Provide the (x, y) coordinate of the cell's center where the given text is located.  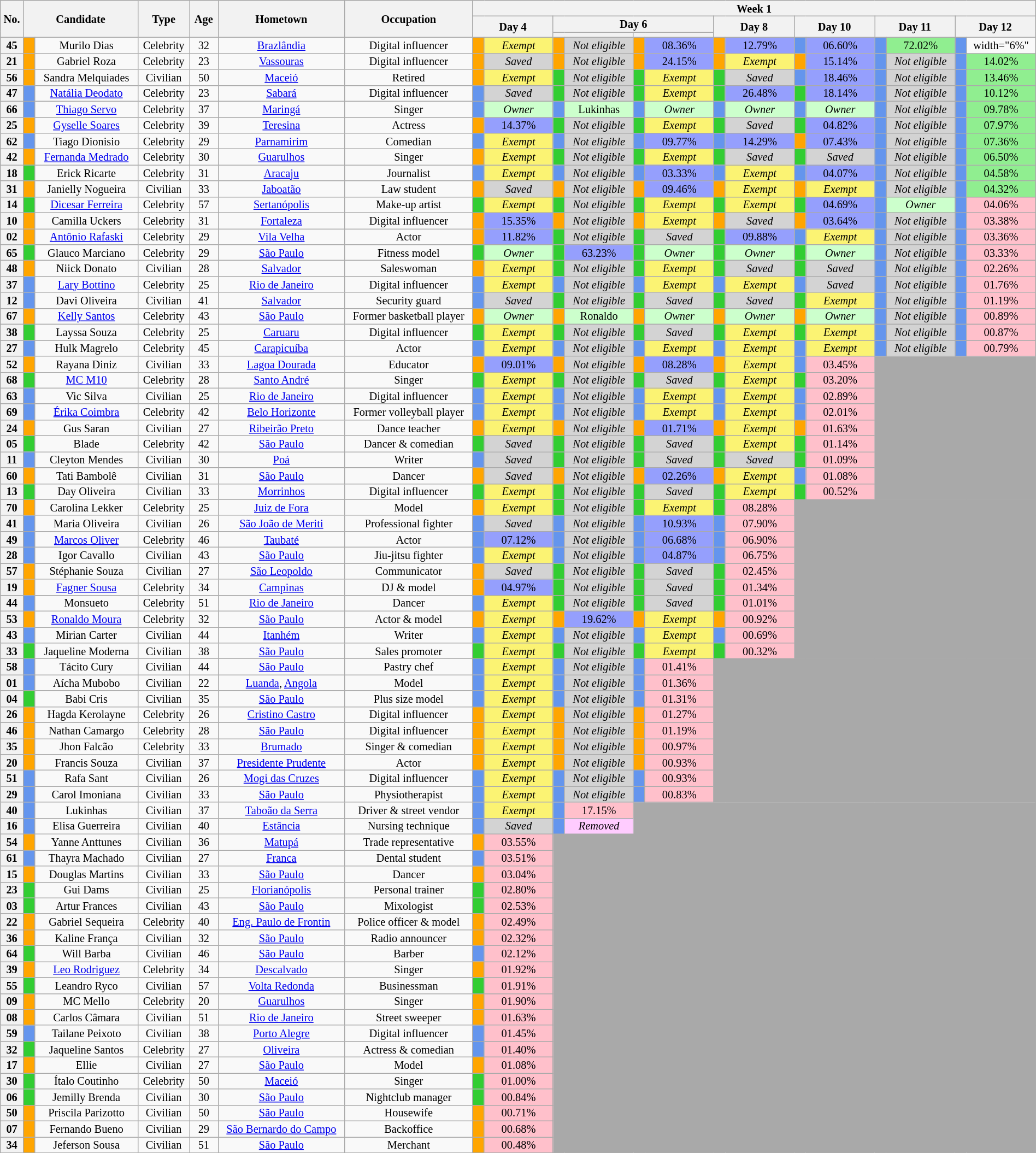
12 (12, 301)
00.87% (1001, 332)
Elisa Guerreira (86, 826)
Actor & model (409, 619)
Glauco Marciano (86, 252)
60 (12, 475)
02.80% (519, 890)
10 (12, 221)
53 (12, 619)
01.09% (840, 459)
Ítalo Coutinho (86, 1081)
Monsueto (86, 603)
Erick Ricarte (86, 173)
Brazlândia (281, 45)
Day 8 (754, 27)
Jeferson Sousa (86, 1144)
Day 11 (915, 27)
DJ & model (409, 587)
Security guard (409, 301)
Carol Imoniana (86, 795)
69 (12, 412)
02.53% (519, 906)
Fitness model (409, 252)
Former volleyball player (409, 412)
Journalist (409, 173)
04 (12, 698)
Gabriel Roza (86, 61)
Week 1 (754, 8)
10.93% (679, 523)
Davi Oliveira (86, 301)
Day Oliveira (86, 492)
Make-up artist (409, 204)
14.02% (1001, 61)
01.00% (519, 1081)
Tati Bambolê (86, 475)
Fagner Sousa (86, 587)
Fernanda Medrado (86, 156)
Lagoa Dourada (281, 364)
18.14% (840, 93)
Yanne Anttunes (86, 842)
Jhon Falcão (86, 746)
Sandra Melquiades (86, 78)
Cristino Castro (281, 715)
Fernando Bueno (86, 1129)
Ronaldo Moura (86, 619)
Stéphanie Souza (86, 570)
Barber (409, 953)
Occupation (409, 19)
Carapicuíba (281, 348)
59 (12, 1033)
Mirian Carter (86, 635)
Jaqueline Moderna (86, 650)
Nathan Camargo (86, 730)
26.48% (760, 93)
Presidente Prudente (281, 762)
Santo André (281, 380)
Educator (409, 364)
Jaqueline Santos (86, 1049)
03.55% (519, 842)
Actress & comedian (409, 1049)
Saleswoman (409, 268)
09.01% (519, 364)
Rafa Sant (86, 778)
01.01% (760, 603)
62 (12, 141)
Police officer & model (409, 921)
Aracaju (281, 173)
Matupá (281, 842)
Marcos Oliver (86, 539)
00.97% (679, 746)
01.71% (679, 427)
24 (12, 427)
14.37% (519, 125)
Gui Dams (86, 890)
Age (204, 19)
01 (12, 683)
00.69% (760, 635)
Douglas Martins (86, 873)
Tácito Cury (86, 667)
Dance teacher (409, 427)
São Bernardo do Campo (281, 1129)
03.04% (519, 873)
Layssa Souza (86, 332)
No. (12, 19)
24.15% (679, 61)
Jemilly Brenda (86, 1097)
Nursing technique (409, 826)
Antônio Rafaski (86, 236)
02.49% (519, 921)
Eng. Paulo de Frontin (281, 921)
Street sweeper (409, 1017)
56 (12, 78)
Volta Redonda (281, 986)
Leandro Ryco (86, 986)
Taubaté (281, 539)
Gyselle Soares (86, 125)
Thayra Machado (86, 858)
Porto Alegre (281, 1033)
Mixologist (409, 906)
Descalvado (281, 969)
21 (12, 61)
58 (12, 667)
Ellie (86, 1064)
17 (12, 1064)
65 (12, 252)
70 (12, 507)
Actress (409, 125)
03.51% (519, 858)
13 (12, 492)
Maringá (281, 109)
Caruaru (281, 332)
09.77% (679, 141)
08.36% (679, 45)
47 (12, 93)
Housewife (409, 1113)
Érika Coimbra (86, 412)
Law student (409, 189)
São Leopoldo (281, 570)
06.90% (760, 539)
06.68% (679, 539)
Thiago Servo (86, 109)
07.36% (1001, 141)
Brumado (281, 746)
Tailane Peixoto (86, 1033)
Vic Silva (86, 396)
Type (164, 19)
04.07% (840, 173)
Oliveira (281, 1049)
Day 6 (633, 24)
63 (12, 396)
72.02% (921, 45)
15.14% (840, 61)
01.45% (519, 1033)
Ronaldo (599, 316)
Parnamirim (281, 141)
10.12% (1001, 93)
04.97% (519, 587)
Dicesar Ferreira (86, 204)
15.35% (519, 221)
52 (12, 364)
Camilla Uckers (86, 221)
Singer & comedian (409, 746)
Businessman (409, 986)
17.15% (599, 810)
Aícha Mubobo (86, 683)
64 (12, 953)
Day 12 (996, 27)
04.06% (1001, 204)
04.82% (840, 125)
Natália Deodato (86, 93)
06.50% (1001, 156)
01.34% (760, 587)
03.38% (1001, 221)
Trade representative (409, 842)
02.45% (760, 570)
Maria Oliveira (86, 523)
MC M10 (86, 380)
Professional fighter (409, 523)
Luanda, Angola (281, 683)
09 (12, 1001)
Radio announcer (409, 938)
Hagda Kerolayne (86, 715)
Comedian (409, 141)
07.12% (519, 539)
00.48% (519, 1144)
Sertanópolis (281, 204)
Franca (281, 858)
Carlos Câmara (86, 1017)
Plus size model (409, 698)
06.60% (840, 45)
Kelly Santos (86, 316)
00.71% (519, 1113)
00.92% (760, 619)
00.79% (1001, 348)
Poá (281, 459)
Driver & street vendor (409, 810)
Itanhém (281, 635)
Former basketball player (409, 316)
04.69% (840, 204)
00.32% (760, 650)
São João de Meriti (281, 523)
Cleyton Mendes (86, 459)
06 (12, 1097)
Babi Cris (86, 698)
15 (12, 873)
Dental student (409, 858)
Will Barba (86, 953)
Igor Cavallo (86, 555)
02.01% (840, 412)
Janielly Nogueira (86, 189)
09.78% (1001, 109)
Physiotherapist (409, 795)
14.29% (760, 141)
04.32% (1001, 189)
Personal trainer (409, 890)
09.46% (679, 189)
Vila Velha (281, 236)
Sabará (281, 93)
Estância (281, 826)
Florianópolis (281, 890)
Sales promoter (409, 650)
48 (12, 268)
Priscila Parizotto (86, 1113)
Kaline França (86, 938)
Rayana Diniz (86, 364)
Day 10 (835, 27)
07.97% (1001, 125)
18 (12, 173)
Campinas (281, 587)
14 (12, 204)
00.52% (840, 492)
MC Mello (86, 1001)
01.41% (679, 667)
03 (12, 906)
Lary Bottino (86, 284)
03.20% (840, 380)
07 (12, 1129)
06.75% (760, 555)
01.40% (519, 1049)
01.91% (519, 986)
Candidate (80, 19)
68 (12, 380)
00.68% (519, 1129)
Blade (86, 444)
03.64% (840, 221)
Day 4 (513, 27)
Murilo Dias (86, 45)
55 (12, 986)
Teresina (281, 125)
13.46% (1001, 78)
02.12% (519, 953)
11 (12, 459)
12.79% (760, 45)
02 (12, 236)
19 (12, 587)
Niick Donato (86, 268)
Ribeirão Preto (281, 427)
11.82% (519, 236)
Artur Frances (86, 906)
07.90% (760, 523)
Gabriel Sequeira (86, 921)
03.36% (1001, 236)
01.14% (840, 444)
19.62% (599, 619)
Jaboatão (281, 189)
Tiago Dionisio (86, 141)
Nightclub manager (409, 1097)
04.58% (1001, 173)
Hulk Magrelo (86, 348)
Vassouras (281, 61)
Juiz de Fora (281, 507)
Taboão da Serra (281, 810)
00.89% (1001, 316)
Dancer & comedian (409, 444)
Gus Saran (86, 427)
Pastry chef (409, 667)
09.88% (760, 236)
01.90% (519, 1001)
01.27% (679, 715)
Jiu-jitsu fighter (409, 555)
66 (12, 109)
01.36% (679, 683)
Hometown (281, 19)
Carolina Lekker (86, 507)
Mogi das Cruzes (281, 778)
00.84% (519, 1097)
18.46% (840, 78)
54 (12, 842)
49 (12, 539)
03.45% (840, 364)
02.32% (519, 938)
01.92% (519, 969)
02.89% (840, 396)
Backoffice (409, 1129)
08 (12, 1017)
Retired (409, 78)
Removed (599, 826)
16 (12, 826)
Francis Souza (86, 762)
67 (12, 316)
63.23% (599, 252)
Merchant (409, 1144)
width="6%" (1001, 45)
Leo Rodriguez (86, 969)
00.83% (679, 795)
01.76% (1001, 284)
Belo Horizonte (281, 412)
01.31% (679, 698)
05 (12, 444)
Communicator (409, 570)
Fortaleza (281, 221)
61 (12, 858)
07.43% (840, 141)
04.87% (679, 555)
Morrinhos (281, 492)
